For the text-containing cell, return its midpoint in [X, Y] coordinate format. 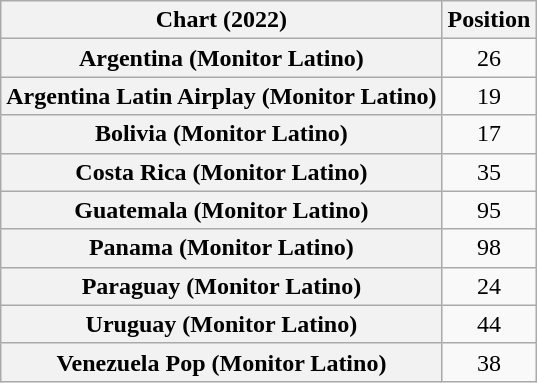
26 [489, 58]
Paraguay (Monitor Latino) [222, 286]
17 [489, 134]
Panama (Monitor Latino) [222, 248]
Position [489, 20]
Argentina (Monitor Latino) [222, 58]
Bolivia (Monitor Latino) [222, 134]
95 [489, 210]
Chart (2022) [222, 20]
Uruguay (Monitor Latino) [222, 324]
24 [489, 286]
Argentina Latin Airplay (Monitor Latino) [222, 96]
98 [489, 248]
38 [489, 362]
Venezuela Pop (Monitor Latino) [222, 362]
Guatemala (Monitor Latino) [222, 210]
19 [489, 96]
Costa Rica (Monitor Latino) [222, 172]
35 [489, 172]
44 [489, 324]
